Detect which cell encompasses the target text, then output its (X, Y) center coordinate. 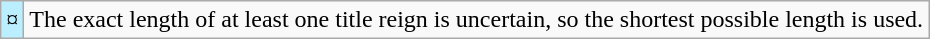
The exact length of at least one title reign is uncertain, so the shortest possible length is used. (476, 20)
¤ (12, 20)
